Return the (X, Y) coordinate for the center point of the cell that contains the specified text.  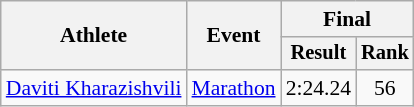
Marathon (234, 88)
Daviti Kharazishvili (94, 88)
Result (318, 54)
Rank (385, 54)
2:24.24 (318, 88)
Event (234, 36)
56 (385, 88)
Athlete (94, 36)
Final (348, 19)
